Provide the (X, Y) coordinate of the cell's center where the given text is located.  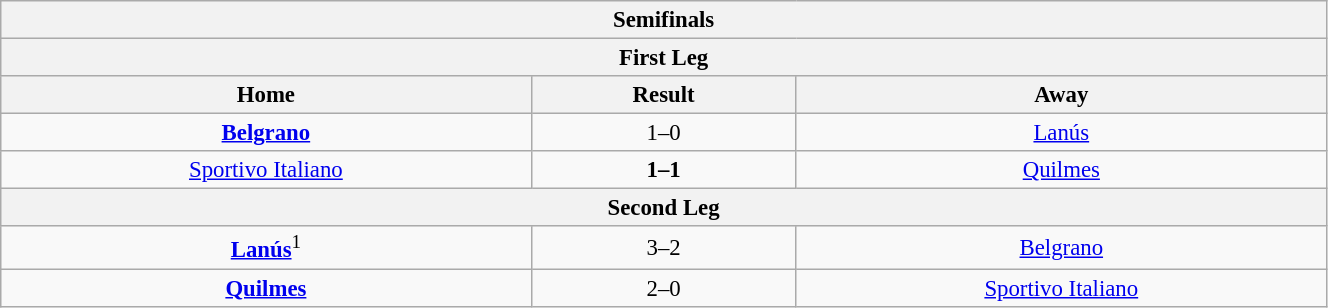
Second Leg (664, 208)
Home (266, 95)
Lanús1 (266, 247)
First Leg (664, 58)
Away (1061, 95)
1–1 (664, 170)
2–0 (664, 288)
1–0 (664, 133)
Semifinals (664, 20)
3–2 (664, 247)
Lanús (1061, 133)
Result (664, 95)
